Determine the (X, Y) coordinate at the center of the cell enclosing the given text.  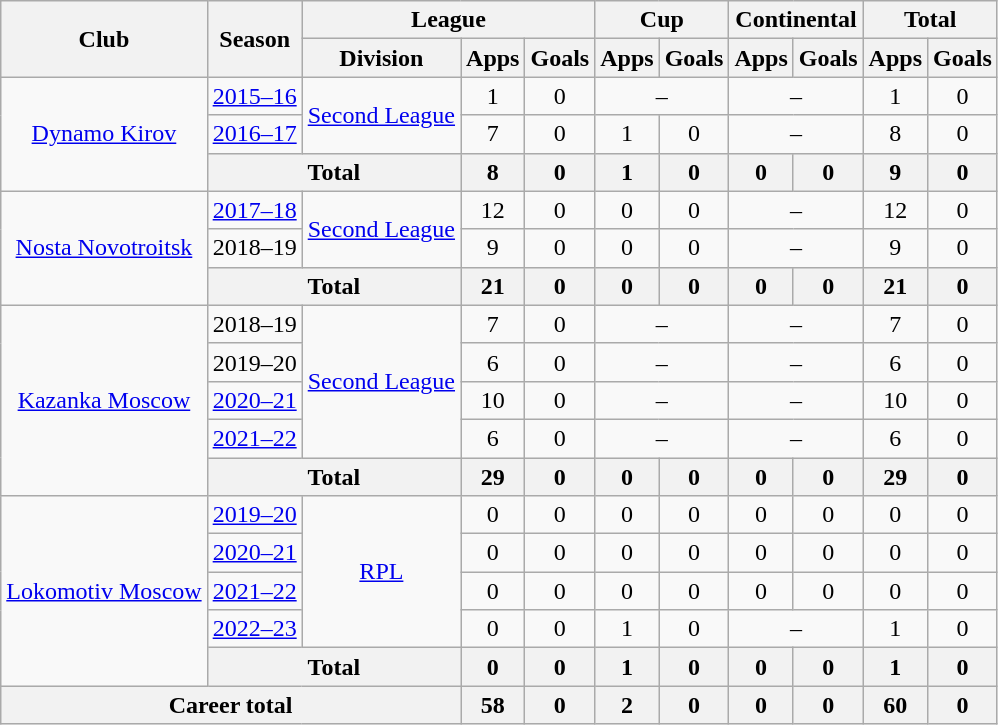
Cup (662, 20)
Club (104, 39)
2015–16 (254, 96)
Division (381, 58)
Continental (796, 20)
Dynamo Kirov (104, 134)
Kazanka Moscow (104, 400)
2017–18 (254, 210)
Season (254, 39)
2 (627, 705)
60 (895, 705)
Career total (231, 705)
League (448, 20)
Lokomotiv Moscow (104, 591)
RPL (381, 572)
58 (493, 705)
2022–23 (254, 629)
2016–17 (254, 134)
Nosta Novotroitsk (104, 248)
